Scan for the cell matching the given text and deliver its (x, y) coordinate at center. 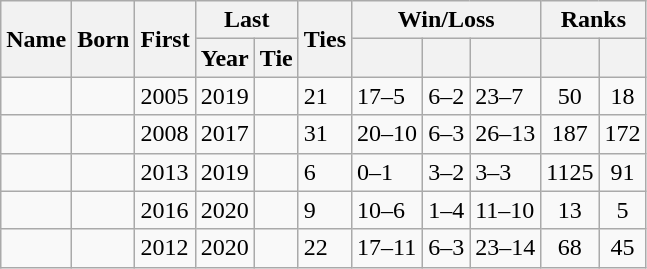
21 (324, 96)
17–11 (388, 248)
68 (570, 248)
2005 (165, 96)
1–4 (446, 210)
6–2 (446, 96)
26–13 (506, 134)
13 (570, 210)
Name (36, 39)
91 (622, 172)
45 (622, 248)
2017 (224, 134)
1125 (570, 172)
172 (622, 134)
Last (246, 20)
3–3 (506, 172)
Born (104, 39)
9 (324, 210)
Win/Loss (446, 20)
0–1 (388, 172)
Tie (276, 58)
6 (324, 172)
5 (622, 210)
2016 (165, 210)
10–6 (388, 210)
3–2 (446, 172)
50 (570, 96)
20–10 (388, 134)
Ties (324, 39)
31 (324, 134)
First (165, 39)
187 (570, 134)
22 (324, 248)
2012 (165, 248)
2008 (165, 134)
Ranks (594, 20)
18 (622, 96)
11–10 (506, 210)
2013 (165, 172)
23–14 (506, 248)
23–7 (506, 96)
Year (224, 58)
17–5 (388, 96)
